From the cell containing the given text, extract its center point as (x, y) coordinate. 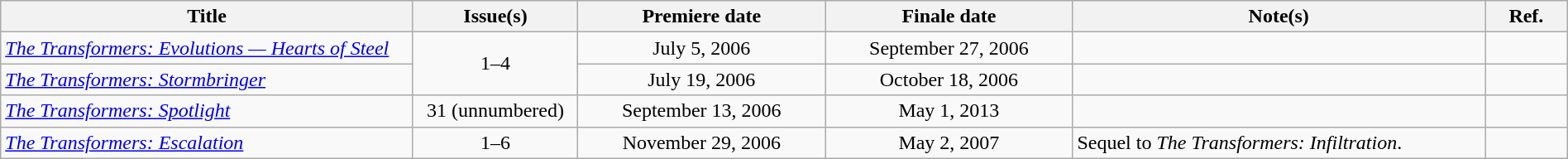
The Transformers: Spotlight (207, 111)
Premiere date (701, 17)
July 5, 2006 (701, 48)
1–6 (495, 142)
July 19, 2006 (701, 79)
October 18, 2006 (949, 79)
September 27, 2006 (949, 48)
May 1, 2013 (949, 111)
May 2, 2007 (949, 142)
31 (unnumbered) (495, 111)
The Transformers: Stormbringer (207, 79)
Sequel to The Transformers: Infiltration. (1279, 142)
September 13, 2006 (701, 111)
Finale date (949, 17)
1–4 (495, 64)
Note(s) (1279, 17)
Issue(s) (495, 17)
The Transformers: Escalation (207, 142)
The Transformers: Evolutions — Hearts of Steel (207, 48)
November 29, 2006 (701, 142)
Ref. (1527, 17)
Title (207, 17)
